Find where the given text appears and provide that cell's center as [X, Y] coordinate. 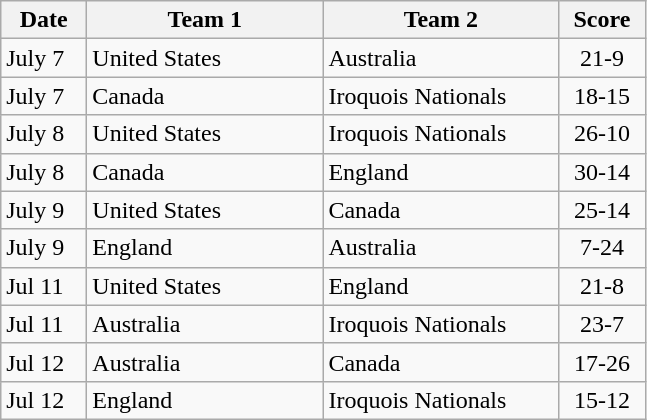
18-15 [602, 96]
21-9 [602, 58]
15-12 [602, 400]
Team 2 [441, 20]
17-26 [602, 362]
Score [602, 20]
7-24 [602, 248]
21-8 [602, 286]
Team 1 [205, 20]
25-14 [602, 210]
26-10 [602, 134]
30-14 [602, 172]
23-7 [602, 324]
Date [44, 20]
